Pinpoint the cell where the given text exists, returning its (X, Y) midpoint coordinate. 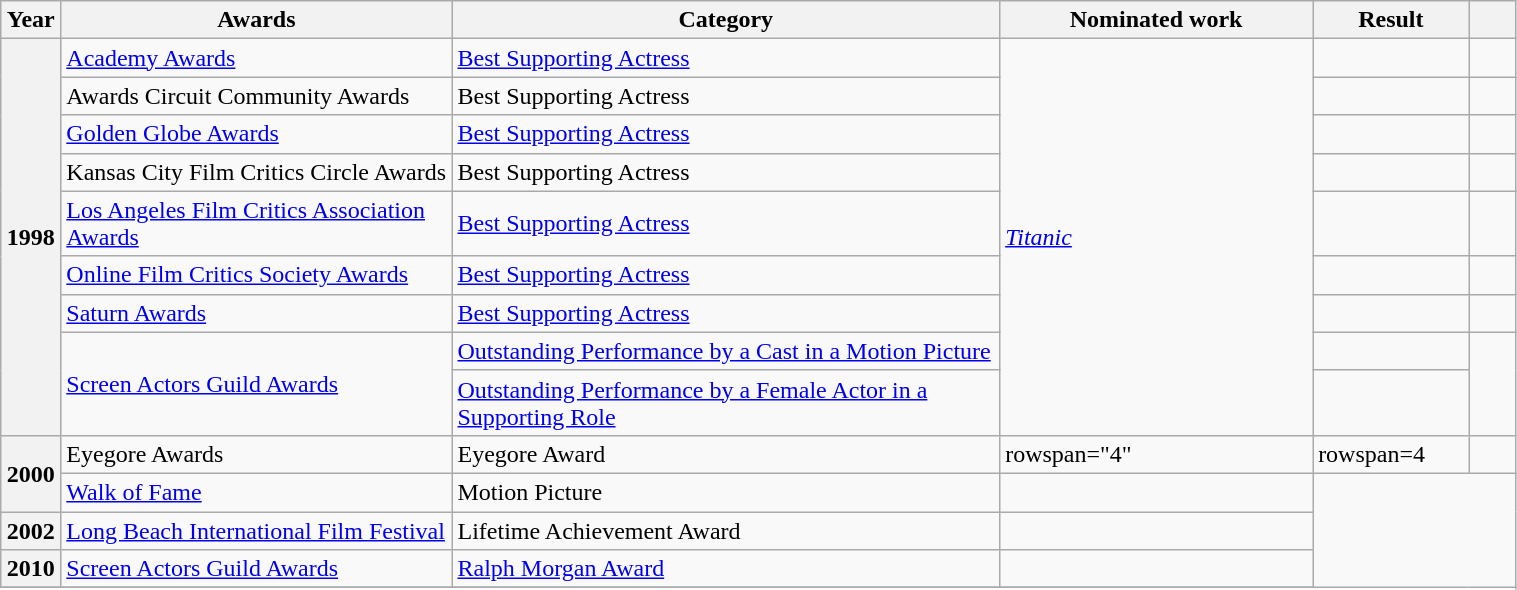
Eyegore Award (726, 454)
Category (726, 20)
Awards Circuit Community Awards (256, 96)
Outstanding Performance by a Female Actor in a Supporting Role (726, 402)
rowspan=4 (1391, 454)
Kansas City Film Critics Circle Awards (256, 172)
Long Beach International Film Festival (256, 531)
Online Film Critics Society Awards (256, 275)
Golden Globe Awards (256, 134)
Motion Picture (726, 492)
Awards (256, 20)
rowspan="4" (1156, 454)
Eyegore Awards (256, 454)
Outstanding Performance by a Cast in a Motion Picture (726, 351)
Result (1391, 20)
2000 (31, 473)
2002 (31, 531)
Ralph Morgan Award (726, 569)
1998 (31, 238)
Walk of Fame (256, 492)
Titanic (1156, 238)
Nominated work (1156, 20)
Saturn Awards (256, 313)
Academy Awards (256, 58)
2010 (31, 569)
Los Angeles Film Critics Association Awards (256, 224)
Year (31, 20)
Lifetime Achievement Award (726, 531)
